Identify which cell holds the provided text, then report its [X, Y] central coordinate. 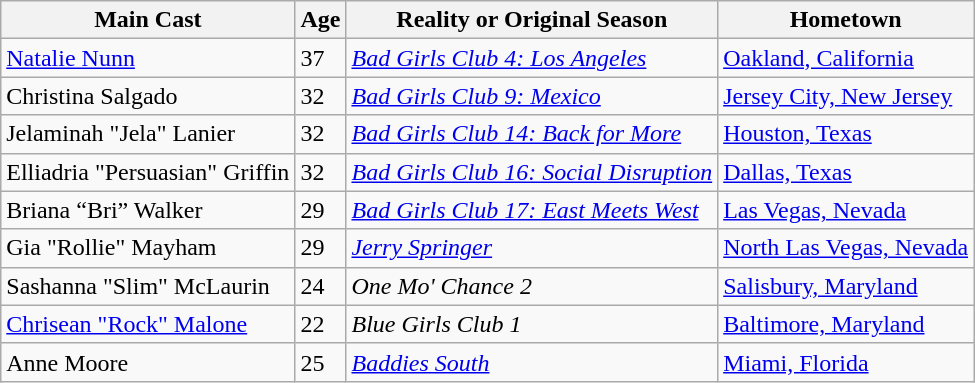
Jersey City, New Jersey [846, 96]
Houston, Texas [846, 134]
Jerry Springer [532, 248]
North Las Vegas, Nevada [846, 248]
Baltimore, Maryland [846, 324]
Sashanna "Slim" McLaurin [148, 286]
Anne Moore [148, 362]
Bad Girls Club 17: East Meets West [532, 210]
Bad Girls Club 14: Back for More [532, 134]
Elliadria "Persuasian" Griffin [148, 172]
Bad Girls Club 4: Los Angeles [532, 58]
Salisbury, Maryland [846, 286]
Christina Salgado [148, 96]
37 [320, 58]
Gia "Rollie" Mayham [148, 248]
Chrisean "Rock" Malone [148, 324]
Age [320, 20]
One Mo' Chance 2 [532, 286]
25 [320, 362]
Miami, Florida [846, 362]
Reality or Original Season [532, 20]
Briana “Bri” Walker [148, 210]
Oakland, California [846, 58]
Las Vegas, Nevada [846, 210]
22 [320, 324]
Baddies South [532, 362]
Hometown [846, 20]
Jelaminah "Jela" Lanier [148, 134]
24 [320, 286]
Bad Girls Club 16: Social Disruption [532, 172]
Dallas, Texas [846, 172]
Blue Girls Club 1 [532, 324]
Main Cast [148, 20]
Natalie Nunn [148, 58]
Bad Girls Club 9: Mexico [532, 96]
